Identify which cell holds the provided text, then report its (X, Y) central coordinate. 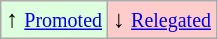
↑ Promoted (54, 20)
↓ Relegated (162, 20)
